Locate the cell with the specified text and output its (X, Y) center coordinate. 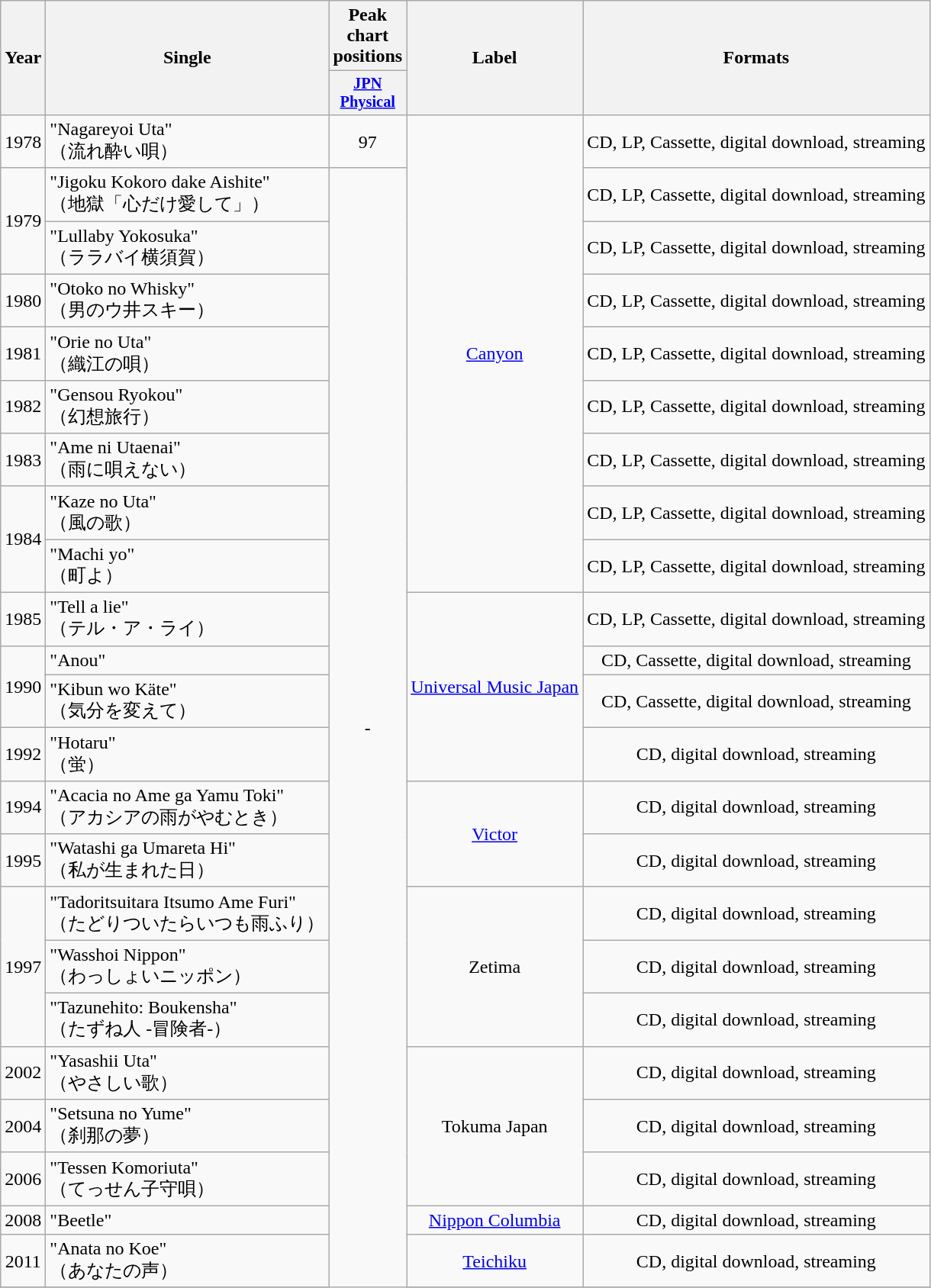
Nippon Columbia (494, 1220)
"Gensou Ryokou"（幻想旅行） (188, 407)
1995 (23, 861)
"Beetle" (188, 1220)
"Tadoritsuitara Itsumo Ame Furi"（たどりついたらいつも雨ふり） (188, 913)
"Otoko no Whisky"（男のウ井スキー） (188, 301)
2008 (23, 1220)
JPNPhysical (368, 93)
Year (23, 58)
1979 (23, 221)
2002 (23, 1073)
"Tazunehito: Boukensha"（たずね人 -冒険者-） (188, 1020)
"Setsuna no Yume"（刹那の夢） (188, 1126)
1985 (23, 620)
"Tessen Komoriuta"（てっせん子守唄） (188, 1179)
1994 (23, 807)
Formats (756, 58)
Teichiku (494, 1261)
1980 (23, 301)
"Lullaby Yokosuka"（ララバイ横須賀） (188, 248)
Label (494, 58)
"Ame ni Utaenai"（雨に唄えない） (188, 460)
"Kaze no Uta"（風の歌） (188, 513)
2006 (23, 1179)
Peak chart positions (368, 36)
1997 (23, 966)
"Yasashii Uta"（やさしい歌） (188, 1073)
"Jigoku Kokoro dake Aishite"（地獄「心だけ愛して」） (188, 195)
"Hotaru"（蛍） (188, 755)
Victor (494, 833)
"Orie no Uta"（織江の唄） (188, 354)
"Anata no Koe"（あなたの声） (188, 1261)
Universal Music Japan (494, 687)
1990 (23, 687)
"Machi yo"（町よ） (188, 566)
"Kibun wo Käte"（気分を変えて） (188, 701)
"Tell a lie"（テル・ア・ライ） (188, 620)
"Watashi ga Umareta Hi"（私が生まれた日） (188, 861)
- (368, 728)
"Nagareyoi Uta"（流れ酔い唄） (188, 141)
1981 (23, 354)
Single (188, 58)
"Anou" (188, 660)
97 (368, 141)
1982 (23, 407)
1984 (23, 539)
Tokuma Japan (494, 1126)
2004 (23, 1126)
"Wasshoi Nippon"（わっしょいニッポン） (188, 967)
"Acacia no Ame ga Yamu Toki"（アカシアの雨がやむとき） (188, 807)
1983 (23, 460)
Zetima (494, 966)
Canyon (494, 353)
1978 (23, 141)
1992 (23, 755)
2011 (23, 1261)
